Provide the (x, y) coordinate of the cell's center where the given text is located.  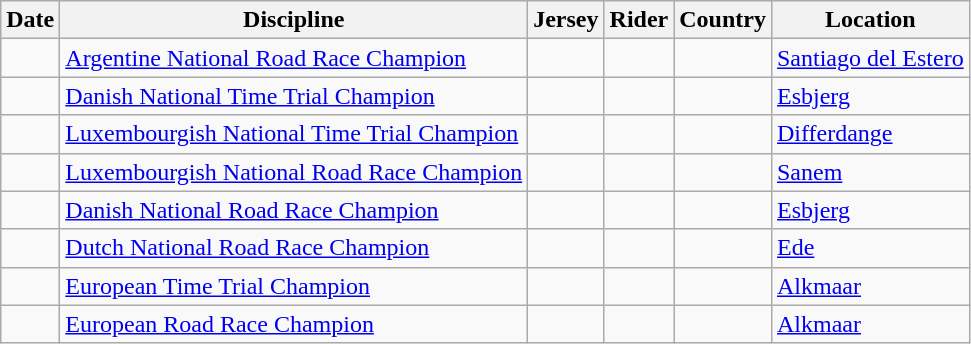
Discipline (294, 20)
Jersey (566, 20)
Ede (870, 248)
European Time Trial Champion (294, 286)
Danish National Road Race Champion (294, 210)
Luxembourgish National Time Trial Champion (294, 134)
Differdange (870, 134)
Argentine National Road Race Champion (294, 58)
Sanem (870, 172)
Dutch National Road Race Champion (294, 248)
Luxembourgish National Road Race Champion (294, 172)
Danish National Time Trial Champion (294, 96)
Location (870, 20)
European Road Race Champion (294, 324)
Santiago del Estero (870, 58)
Date (30, 20)
Country (723, 20)
Rider (639, 20)
